Scan for the cell matching the given text and deliver its (X, Y) coordinate at center. 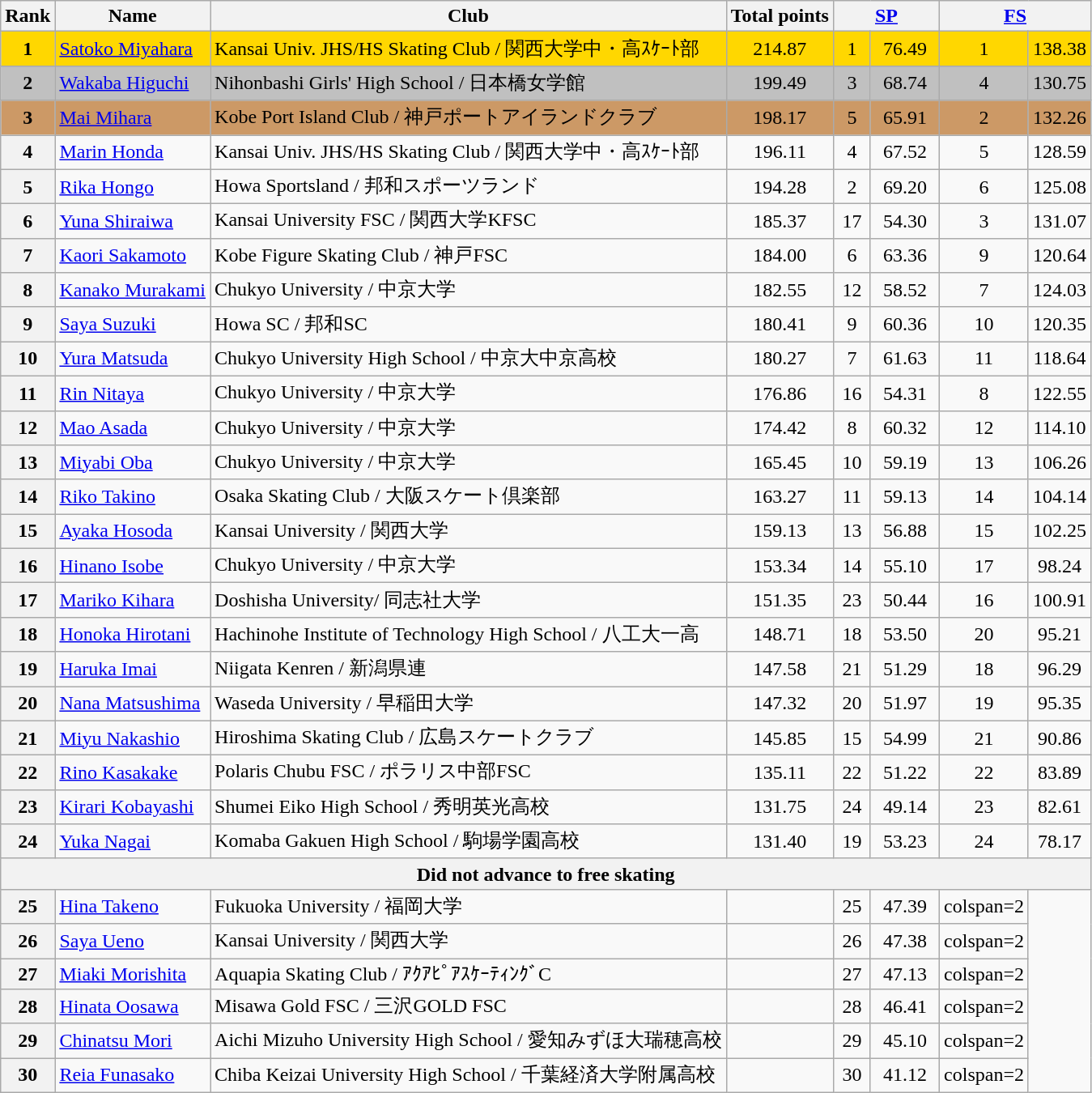
47.38 (905, 941)
Chukyo University High School / 中京大中京高校 (469, 359)
95.35 (1059, 704)
82.61 (1059, 806)
214.87 (780, 49)
Howa Sportsland / 邦和スポーツランド (469, 186)
51.29 (905, 669)
131.07 (1059, 222)
51.22 (905, 772)
128.59 (1059, 152)
174.42 (780, 427)
Hinata Oosawa (133, 1007)
Yuna Shiraiwa (133, 222)
148.71 (780, 635)
59.13 (905, 497)
124.03 (1059, 290)
53.23 (905, 842)
41.12 (905, 1075)
Satoko Miyahara (133, 49)
49.14 (905, 806)
67.52 (905, 152)
Kirari Kobayashi (133, 806)
102.25 (1059, 531)
Haruka Imai (133, 669)
59.19 (905, 463)
194.28 (780, 186)
Saya Ueno (133, 941)
46.41 (905, 1007)
122.55 (1059, 393)
114.10 (1059, 427)
Waseda University / 早稲田大学 (469, 704)
Aquapia Skating Club / ｱｸｱﾋﾟｱｽｹｰﾃｨﾝｸﾞC (469, 974)
Mao Asada (133, 427)
Did not advance to free skating (546, 874)
60.36 (905, 324)
Nana Matsushima (133, 704)
120.35 (1059, 324)
Mariko Kihara (133, 601)
65.91 (905, 118)
163.27 (780, 497)
Rino Kasakake (133, 772)
Misawa Gold FSC / 三沢GOLD FSC (469, 1007)
Kobe Port Island Club / 神戸ポートアイランドクラブ (469, 118)
145.85 (780, 738)
Kansai University FSC / 関西大学KFSC (469, 222)
Yuka Nagai (133, 842)
Honoka Hirotani (133, 635)
Miaki Morishita (133, 974)
147.32 (780, 704)
180.41 (780, 324)
58.52 (905, 290)
Mai Mihara (133, 118)
95.21 (1059, 635)
Saya Suzuki (133, 324)
Yura Matsuda (133, 359)
125.08 (1059, 186)
Howa SC / 邦和SC (469, 324)
Polaris Chubu FSC / ポラリス中部FSC (469, 772)
53.50 (905, 635)
100.91 (1059, 601)
120.64 (1059, 256)
83.89 (1059, 772)
50.44 (905, 601)
Nihonbashi Girls' High School / 日本橋女学館 (469, 83)
Kanako Murakami (133, 290)
78.17 (1059, 842)
76.49 (905, 49)
185.37 (780, 222)
106.26 (1059, 463)
176.86 (780, 393)
FS (1015, 16)
Fukuoka University / 福岡大学 (469, 907)
60.32 (905, 427)
104.14 (1059, 497)
Hinano Isobe (133, 565)
131.75 (780, 806)
151.35 (780, 601)
Aichi Mizuho University High School / 愛知みずほ大瑞穂高校 (469, 1041)
180.27 (780, 359)
159.13 (780, 531)
Kaori Sakamoto (133, 256)
199.49 (780, 83)
69.20 (905, 186)
47.39 (905, 907)
138.38 (1059, 49)
55.10 (905, 565)
47.13 (905, 974)
135.11 (780, 772)
98.24 (1059, 565)
Hachinohe Institute of Technology High School / 八工大一高 (469, 635)
131.40 (780, 842)
Ayaka Hosoda (133, 531)
Reia Funasako (133, 1075)
56.88 (905, 531)
184.00 (780, 256)
Shumei Eiko High School / 秀明英光高校 (469, 806)
SP (886, 16)
Doshisha University/ 同志社大学 (469, 601)
Rin Nitaya (133, 393)
54.31 (905, 393)
165.45 (780, 463)
Miyabi Oba (133, 463)
182.55 (780, 290)
61.63 (905, 359)
Hiroshima Skating Club / 広島スケートクラブ (469, 738)
54.99 (905, 738)
Miyu Nakashio (133, 738)
45.10 (905, 1041)
130.75 (1059, 83)
Hina Takeno (133, 907)
Rank (28, 16)
90.86 (1059, 738)
68.74 (905, 83)
Kobe Figure Skating Club / 神戸FSC (469, 256)
Chinatsu Mori (133, 1041)
198.17 (780, 118)
Rika Hongo (133, 186)
96.29 (1059, 669)
153.34 (780, 565)
196.11 (780, 152)
Wakaba Higuchi (133, 83)
54.30 (905, 222)
63.36 (905, 256)
Club (469, 16)
Komaba Gakuen High School / 駒場学園高校 (469, 842)
51.97 (905, 704)
Riko Takino (133, 497)
Osaka Skating Club / 大阪スケート倶楽部 (469, 497)
118.64 (1059, 359)
132.26 (1059, 118)
Name (133, 16)
147.58 (780, 669)
Chiba Keizai University High School / 千葉経済大学附属高校 (469, 1075)
Niigata Kenren / 新潟県連 (469, 669)
Total points (780, 16)
Marin Honda (133, 152)
